Output the [X, Y] coordinate of the center of the cell containing the given text.  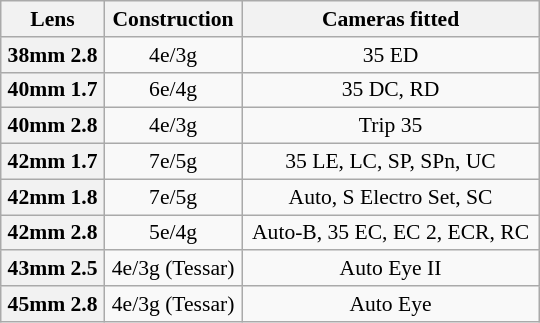
42mm 1.7 [53, 162]
6e/4g [172, 90]
35 DC, RD [390, 90]
35 ED [390, 55]
43mm 2.5 [53, 269]
42mm 1.8 [53, 197]
40mm 1.7 [53, 90]
Auto, S Electro Set, SC [390, 197]
40mm 2.8 [53, 126]
Cameras fitted [390, 19]
Auto-B, 35 EC, EC 2, ECR, RC [390, 233]
42mm 2.8 [53, 233]
Lens [53, 19]
38mm 2.8 [53, 55]
Construction [172, 19]
Auto Eye II [390, 269]
Trip 35 [390, 126]
45mm 2.8 [53, 304]
35 LE, LC, SP, SPn, UC [390, 162]
Auto Eye [390, 304]
5e/4g [172, 233]
